Identify which cell holds the provided text, then report its [x, y] central coordinate. 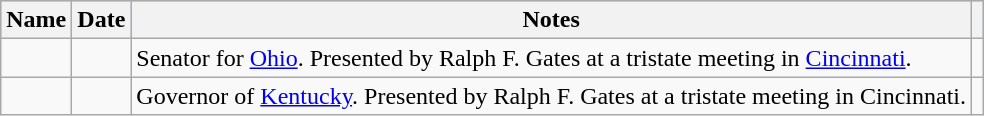
Name [36, 20]
Notes [552, 20]
Governor of Kentucky. Presented by Ralph F. Gates at a tristate meeting in Cincinnati. [552, 96]
Senator for Ohio. Presented by Ralph F. Gates at a tristate meeting in Cincinnati. [552, 58]
Date [102, 20]
